Extract the [X, Y] coordinate from the center of the cell holding the provided text.  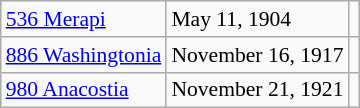
May 11, 1904 [257, 19]
November 16, 1917 [257, 54]
536 Merapi [84, 19]
980 Anacostia [84, 90]
886 Washingtonia [84, 54]
November 21, 1921 [257, 90]
